Extract the (x, y) coordinate from the center of the cell holding the provided text.  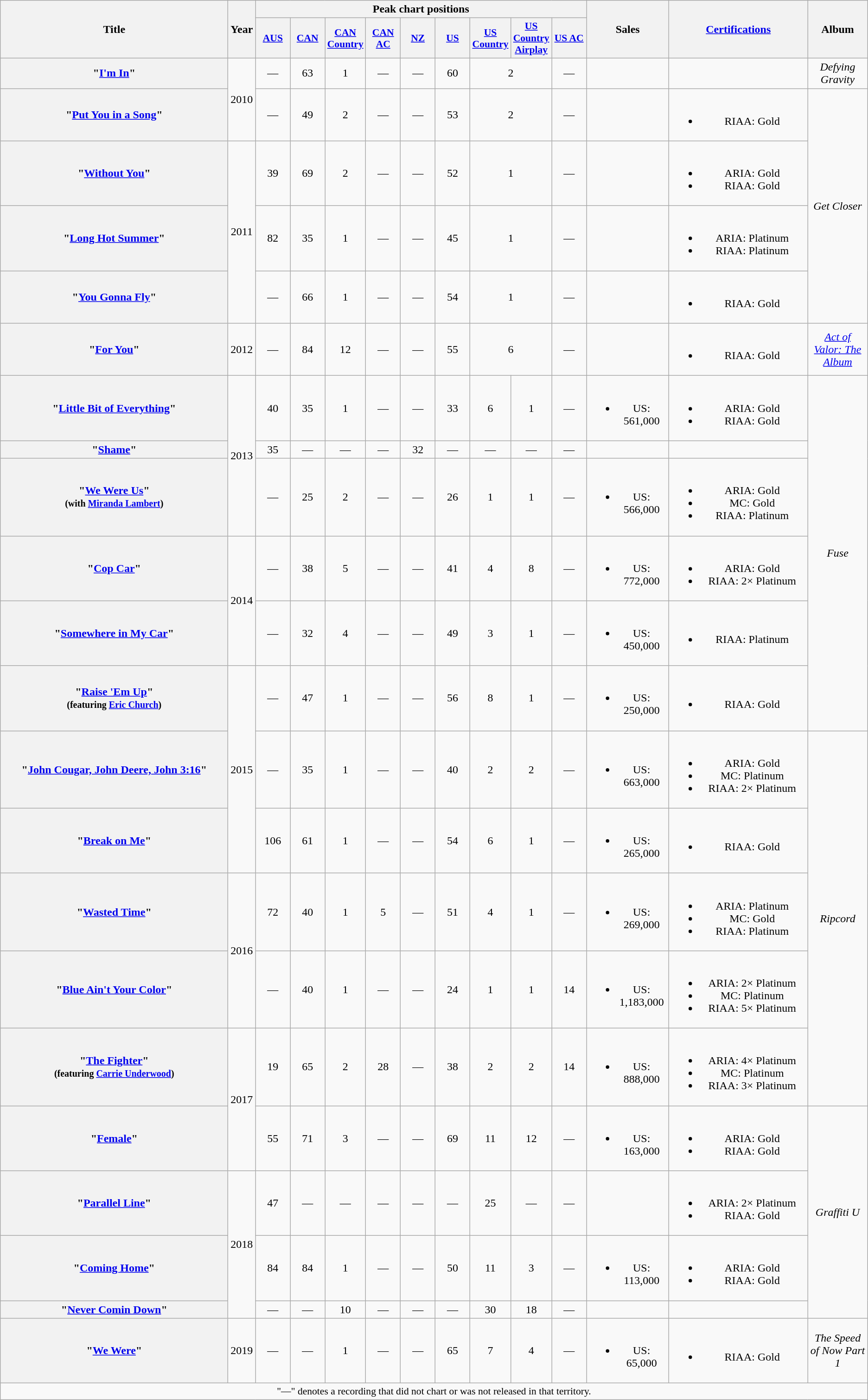
CANCountry (345, 38)
Certifications (738, 30)
ARIA: 2× PlatinumRIAA: Gold (738, 1203)
2010 (242, 99)
ARIA: GoldMC: PlatinumRIAA: 2× Platinum (738, 769)
ARIA: GoldMC: GoldRIAA: Platinum (738, 497)
US: 265,000 (628, 841)
2014 (242, 601)
"The Fighter"(featuring Carrie Underwood) (114, 1067)
US AC (569, 38)
ARIA: 4× PlatinumMC: PlatinumRIAA: 3× Platinum (738, 1067)
"For You" (114, 350)
41 (453, 568)
Title (114, 30)
"We Were Us"(with Miranda Lambert) (114, 497)
50 (453, 1268)
Sales (628, 30)
ARIA: PlatinumRIAA: Platinum (738, 238)
USCountryAirplay (531, 38)
US: 1,183,000 (628, 989)
US (453, 38)
2013 (242, 456)
Fuse (837, 553)
"Shame" (114, 450)
18 (531, 1310)
Defying Gravity (837, 73)
82 (273, 238)
56 (453, 698)
"Female" (114, 1138)
"Cop Car" (114, 568)
19 (273, 1067)
"Little Bit of Everything" (114, 408)
Peak chart positions (421, 9)
2012 (242, 350)
ARIA: GoldRIAA: 2× Platinum (738, 568)
"Without You" (114, 173)
Album (837, 30)
CAN (308, 38)
USCountry (491, 38)
"John Cougar, John Deere, John 3:16" (114, 769)
Ripcord (837, 918)
"Put You in a Song" (114, 114)
71 (308, 1138)
Graffiti U (837, 1212)
66 (308, 297)
"Parallel Line" (114, 1203)
Year (242, 30)
2015 (242, 769)
US: 65,000 (628, 1351)
US: 888,000 (628, 1067)
51 (453, 912)
US: 250,000 (628, 698)
Act of Valor: The Album (837, 350)
"Coming Home" (114, 1268)
"Break on Me" (114, 841)
US: 772,000 (628, 568)
52 (453, 173)
10 (345, 1310)
The Speed of Now Part 1 (837, 1351)
2016 (242, 950)
US: 566,000 (628, 497)
60 (453, 73)
2019 (242, 1351)
ARIA: 2× PlatinumMC: PlatinumRIAA: 5× Platinum (738, 989)
NZ (418, 38)
US: 113,000 (628, 1268)
RIAA: Platinum (738, 633)
ARIA: PlatinumMC: GoldRIAA: Platinum (738, 912)
"—" denotes a recording that did not chart or was not released in that territory. (434, 1392)
30 (491, 1310)
53 (453, 114)
45 (453, 238)
US: 269,000 (628, 912)
US: 663,000 (628, 769)
US: 561,000 (628, 408)
33 (453, 408)
2017 (242, 1099)
61 (308, 841)
39 (273, 173)
72 (273, 912)
24 (453, 989)
Get Closer (837, 206)
63 (308, 73)
2011 (242, 232)
CAN AC (383, 38)
"Never Comin Down" (114, 1310)
"Blue Ain't Your Color" (114, 989)
106 (273, 841)
"I'm In" (114, 73)
"We Were" (114, 1351)
2018 (242, 1245)
"You Gonna Fly" (114, 297)
7 (491, 1351)
26 (453, 497)
AUS (273, 38)
"Raise 'Em Up"(featuring Eric Church) (114, 698)
"Somewhere in My Car" (114, 633)
US: 163,000 (628, 1138)
"Wasted Time" (114, 912)
US: 450,000 (628, 633)
"Long Hot Summer" (114, 238)
28 (383, 1067)
